Output the (x, y) coordinate of the center of the cell containing the given text.  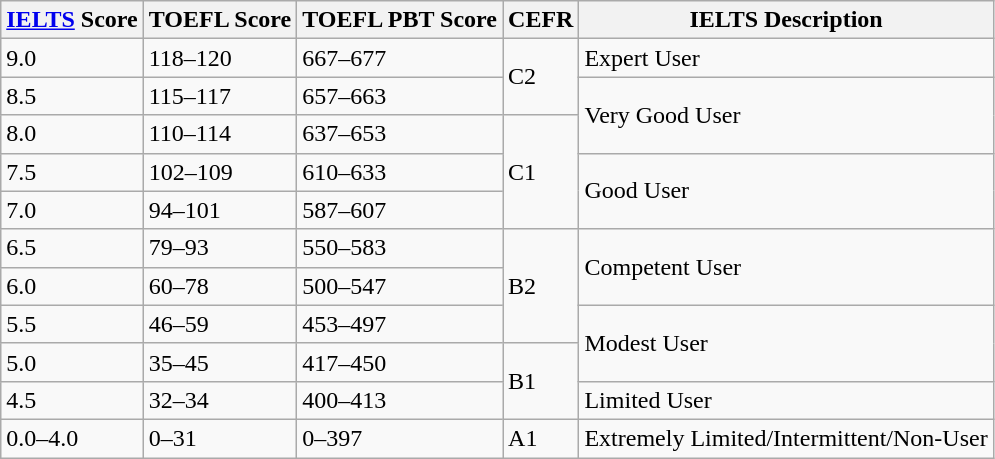
IELTS Description (786, 20)
8.5 (72, 96)
0–397 (400, 438)
500–547 (400, 286)
TOEFL Score (220, 20)
Very Good User (786, 115)
35–45 (220, 362)
A1 (541, 438)
Competent User (786, 267)
60–78 (220, 286)
7.0 (72, 210)
550–583 (400, 248)
8.0 (72, 134)
B2 (541, 286)
0.0–4.0 (72, 438)
Good User (786, 191)
94–101 (220, 210)
118–120 (220, 58)
610–633 (400, 172)
667–677 (400, 58)
102–109 (220, 172)
115–117 (220, 96)
B1 (541, 381)
32–34 (220, 400)
IELTS Score (72, 20)
4.5 (72, 400)
CEFR (541, 20)
6.0 (72, 286)
46–59 (220, 324)
6.5 (72, 248)
0–31 (220, 438)
587–607 (400, 210)
110–114 (220, 134)
637–653 (400, 134)
9.0 (72, 58)
Expert User (786, 58)
79–93 (220, 248)
Extremely Limited/Intermittent/Non-User (786, 438)
Modest User (786, 343)
7.5 (72, 172)
400–413 (400, 400)
5.5 (72, 324)
657–663 (400, 96)
417–450 (400, 362)
TOEFL PBT Score (400, 20)
453–497 (400, 324)
Limited User (786, 400)
C1 (541, 172)
5.0 (72, 362)
C2 (541, 77)
